For the text-containing cell, return its midpoint in [X, Y] coordinate format. 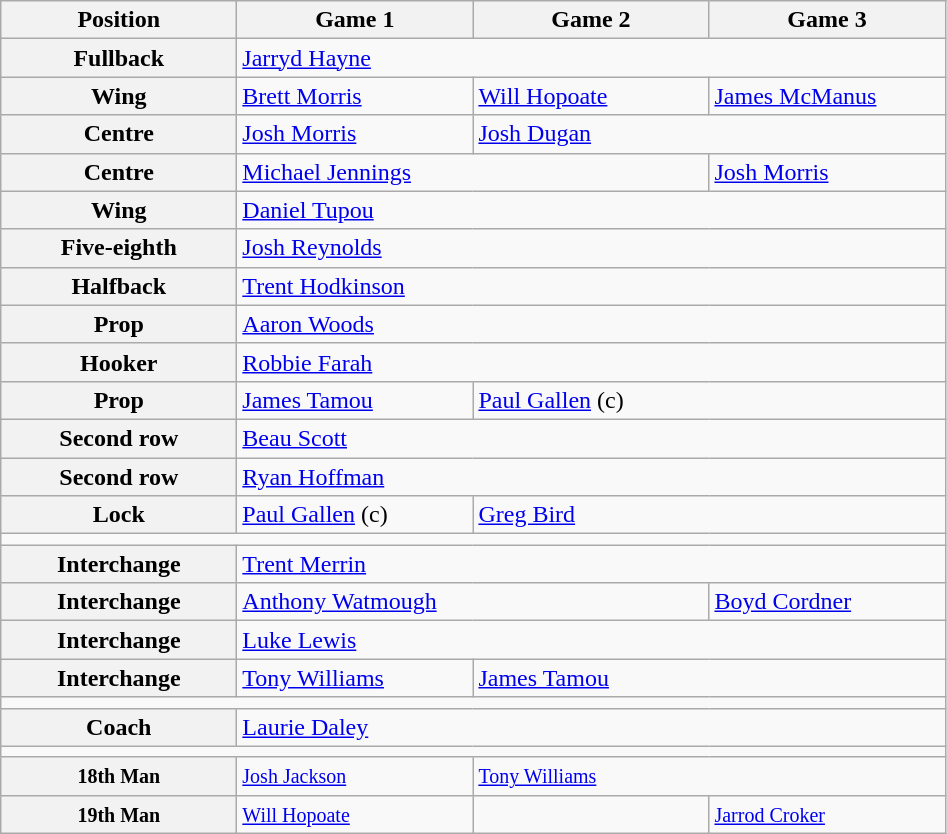
Robbie Farah [591, 362]
Game 1 [355, 20]
Josh Jackson [355, 776]
Brett Morris [355, 96]
Beau Scott [591, 438]
Anthony Watmough [473, 602]
Daniel Tupou [591, 210]
Trent Hodkinson [591, 286]
Laurie Daley [591, 727]
Greg Bird [709, 515]
Halfback [119, 286]
Josh Reynolds [591, 248]
Five-eighth [119, 248]
Boyd Cordner [827, 602]
Hooker [119, 362]
Jarryd Hayne [591, 58]
19th Man [119, 814]
18th Man [119, 776]
Position [119, 20]
Aaron Woods [591, 324]
Game 2 [591, 20]
Coach [119, 727]
Ryan Hoffman [591, 477]
Luke Lewis [591, 640]
Fullback [119, 58]
James McManus [827, 96]
Trent Merrin [591, 564]
Game 3 [827, 20]
Josh Dugan [709, 134]
Jarrod Croker [827, 814]
Michael Jennings [473, 172]
Lock [119, 515]
